Output the (X, Y) coordinate of the center of the cell containing the given text.  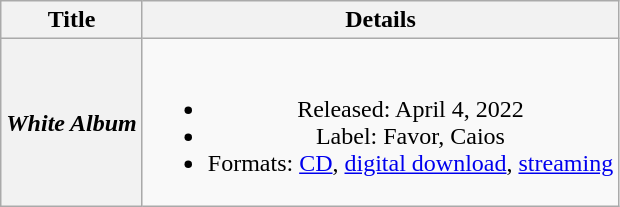
Title (72, 20)
Released: April 4, 2022Label: Favor, CaiosFormats: CD, digital download, streaming (380, 122)
White Album (72, 122)
Details (380, 20)
